Provide the (X, Y) coordinate of the cell's center where the given text is located.  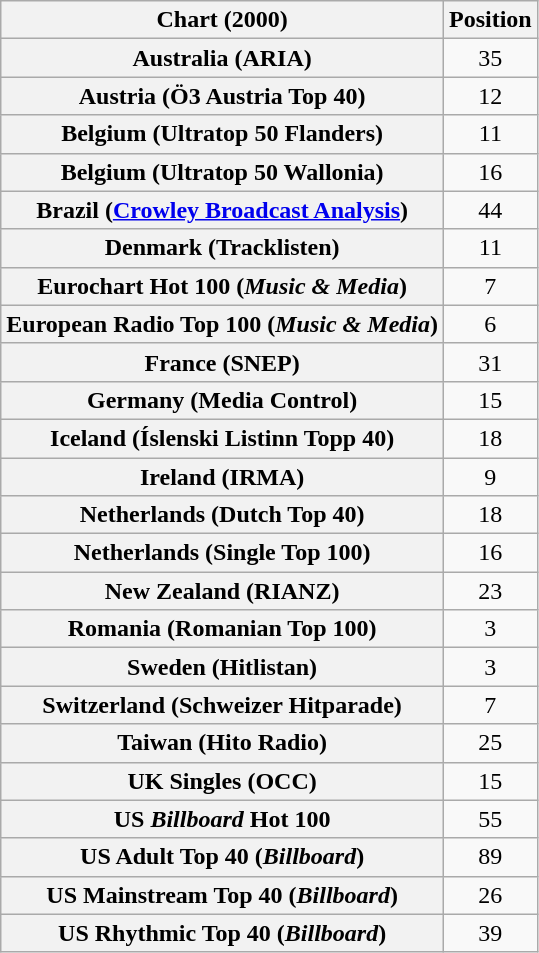
9 (490, 477)
55 (490, 819)
Denmark (Tracklisten) (222, 248)
Ireland (IRMA) (222, 477)
Brazil (Crowley Broadcast Analysis) (222, 210)
US Adult Top 40 (Billboard) (222, 857)
6 (490, 324)
Australia (ARIA) (222, 58)
Sweden (Hitlistan) (222, 667)
Chart (2000) (222, 20)
Eurochart Hot 100 (Music & Media) (222, 286)
89 (490, 857)
Position (490, 20)
39 (490, 933)
France (SNEP) (222, 362)
Switzerland (Schweizer Hitparade) (222, 705)
25 (490, 743)
Taiwan (Hito Radio) (222, 743)
US Billboard Hot 100 (222, 819)
35 (490, 58)
12 (490, 96)
Iceland (Íslenski Listinn Topp 40) (222, 438)
Belgium (Ultratop 50 Wallonia) (222, 172)
44 (490, 210)
23 (490, 591)
26 (490, 895)
Austria (Ö3 Austria Top 40) (222, 96)
Germany (Media Control) (222, 400)
US Rhythmic Top 40 (Billboard) (222, 933)
US Mainstream Top 40 (Billboard) (222, 895)
Romania (Romanian Top 100) (222, 629)
European Radio Top 100 (Music & Media) (222, 324)
Belgium (Ultratop 50 Flanders) (222, 134)
31 (490, 362)
Netherlands (Dutch Top 40) (222, 515)
Netherlands (Single Top 100) (222, 553)
UK Singles (OCC) (222, 781)
New Zealand (RIANZ) (222, 591)
